Identify which cell holds the provided text, then report its [x, y] central coordinate. 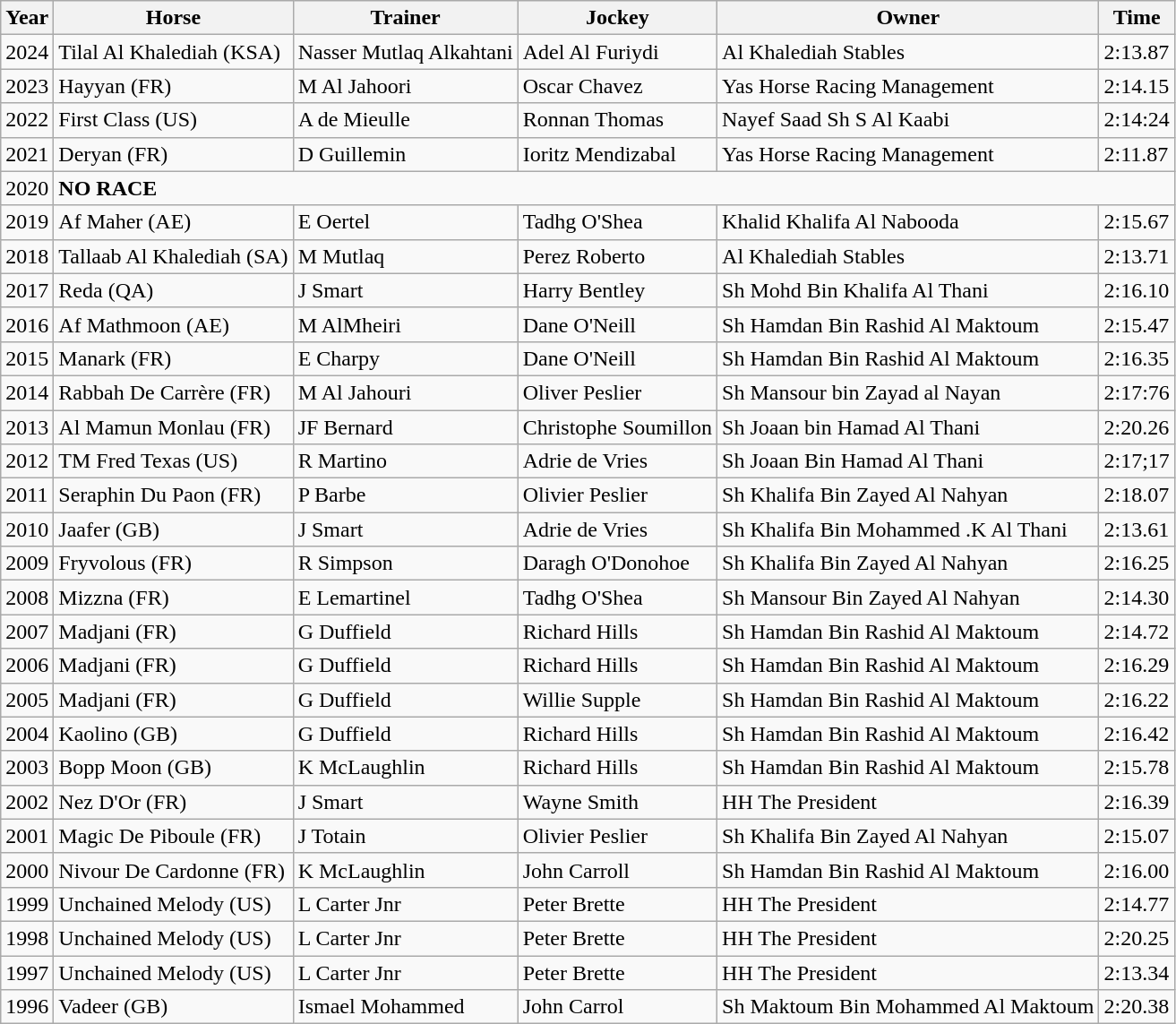
Deryan (FR) [174, 154]
2:16.35 [1137, 358]
2007 [27, 632]
Magic De Piboule (FR) [174, 836]
2:20.26 [1137, 427]
2:16.22 [1137, 700]
Af Maher (AE) [174, 222]
Reda (QA) [174, 290]
2:14.72 [1137, 632]
2009 [27, 564]
M Al Jahoori [405, 86]
Willie Supple [617, 700]
J Totain [405, 836]
2:15.07 [1137, 836]
2:16.00 [1137, 870]
Jockey [617, 18]
P Barbe [405, 495]
Rabbah De Carrère (FR) [174, 392]
2:13.71 [1137, 256]
John Carroll [617, 870]
2:14.77 [1137, 904]
Time [1137, 18]
Wayne Smith [617, 802]
Year [27, 18]
2006 [27, 666]
2:11.87 [1137, 154]
2:18.07 [1137, 495]
2024 [27, 52]
Sh Khalifa Bin Mohammed .K Al Thani [908, 529]
A de Mieulle [405, 120]
Af Mathmoon (AE) [174, 324]
1998 [27, 938]
Tilal Al Khalediah (KSA) [174, 52]
2021 [27, 154]
Horse [174, 18]
Mizzna (FR) [174, 598]
Owner [908, 18]
2:16.29 [1137, 666]
1997 [27, 972]
JF Bernard [405, 427]
Sh Joaan Bin Hamad Al Thani [908, 461]
Sh Mohd Bin Khalifa Al Thani [908, 290]
2:16.42 [1137, 734]
First Class (US) [174, 120]
Nasser Mutlaq Alkahtani [405, 52]
Ismael Mohammed [405, 1007]
2:16.10 [1137, 290]
2:20.25 [1137, 938]
Manark (FR) [174, 358]
Sh Maktoum Bin Mohammed Al Maktoum [908, 1007]
Jaafer (GB) [174, 529]
2017 [27, 290]
2019 [27, 222]
Harry Bentley [617, 290]
Khalid Khalifa Al Nabooda [908, 222]
2005 [27, 700]
2000 [27, 870]
2018 [27, 256]
2:14.15 [1137, 86]
Nayef Saad Sh S Al Kaabi [908, 120]
Sh Joaan bin Hamad Al Thani [908, 427]
2023 [27, 86]
Bopp Moon (GB) [174, 768]
Daragh O'Donohoe [617, 564]
M Al Jahouri [405, 392]
2:15.78 [1137, 768]
2002 [27, 802]
2015 [27, 358]
Seraphin Du Paon (FR) [174, 495]
2014 [27, 392]
2:14:24 [1137, 120]
Sh Mansour Bin Zayed Al Nahyan [908, 598]
M AlMheiri [405, 324]
John Carrol [617, 1007]
Perez Roberto [617, 256]
R Martino [405, 461]
2:17:76 [1137, 392]
Fryvolous (FR) [174, 564]
R Simpson [405, 564]
E Lemartinel [405, 598]
Kaolino (GB) [174, 734]
2012 [27, 461]
Al Mamun Monlau (FR) [174, 427]
2:16.25 [1137, 564]
D Guillemin [405, 154]
Adel Al Furiydi [617, 52]
2:14.30 [1137, 598]
Vadeer (GB) [174, 1007]
2020 [27, 188]
Ioritz Mendizabal [617, 154]
2:13.87 [1137, 52]
1999 [27, 904]
Hayyan (FR) [174, 86]
Nez D'Or (FR) [174, 802]
E Oertel [405, 222]
2:17;17 [1137, 461]
2001 [27, 836]
2003 [27, 768]
NO RACE [614, 188]
2:15.47 [1137, 324]
2:20.38 [1137, 1007]
2:13.34 [1137, 972]
Sh Mansour bin Zayad al Nayan [908, 392]
Nivour De Cardonne (FR) [174, 870]
2:16.39 [1137, 802]
TM Fred Texas (US) [174, 461]
Oscar Chavez [617, 86]
2004 [27, 734]
Oliver Peslier [617, 392]
Trainer [405, 18]
2013 [27, 427]
E Charpy [405, 358]
1996 [27, 1007]
2008 [27, 598]
2:15.67 [1137, 222]
2010 [27, 529]
2016 [27, 324]
2022 [27, 120]
Christophe Soumillon [617, 427]
M Mutlaq [405, 256]
2011 [27, 495]
Ronnan Thomas [617, 120]
Tallaab Al Khalediah (SA) [174, 256]
2:13.61 [1137, 529]
